Provide the (X, Y) coordinate of the cell's center where the given text is located.  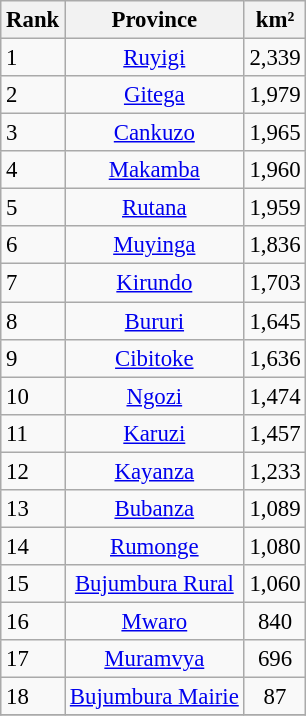
17 (33, 659)
Bujumbura Mairie (155, 697)
1,960 (275, 170)
Mwaro (155, 621)
9 (33, 358)
Bururi (155, 321)
Bujumbura Rural (155, 584)
696 (275, 659)
1,233 (275, 471)
5 (33, 208)
Gitega (155, 95)
2 (33, 95)
Muyinga (155, 245)
1,457 (275, 433)
Rumonge (155, 546)
4 (33, 170)
Rank (33, 20)
Kayanza (155, 471)
1,645 (275, 321)
1,474 (275, 396)
1,089 (275, 509)
13 (33, 509)
Karuzi (155, 433)
840 (275, 621)
1,080 (275, 546)
1,703 (275, 283)
2,339 (275, 58)
Rutana (155, 208)
1,636 (275, 358)
1,060 (275, 584)
8 (33, 321)
km² (275, 20)
16 (33, 621)
6 (33, 245)
1,836 (275, 245)
12 (33, 471)
Ngozi (155, 396)
1 (33, 58)
7 (33, 283)
Makamba (155, 170)
Province (155, 20)
1,959 (275, 208)
18 (33, 697)
15 (33, 584)
14 (33, 546)
87 (275, 697)
10 (33, 396)
3 (33, 133)
1,979 (275, 95)
Kirundo (155, 283)
1,965 (275, 133)
Cibitoke (155, 358)
Muramvya (155, 659)
Ruyigi (155, 58)
Cankuzo (155, 133)
11 (33, 433)
Bubanza (155, 509)
